Scan for the cell matching the given text and deliver its (X, Y) coordinate at center. 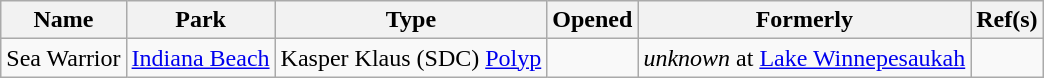
Opened (592, 20)
Formerly (804, 20)
Sea Warrior (64, 58)
unknown at Lake Winnepesaukah (804, 58)
Park (200, 20)
Type (411, 20)
Name (64, 20)
Ref(s) (1007, 20)
Kasper Klaus (SDC) Polyp (411, 58)
Indiana Beach (200, 58)
